Determine the (X, Y) coordinate at the center of the cell enclosing the given text.  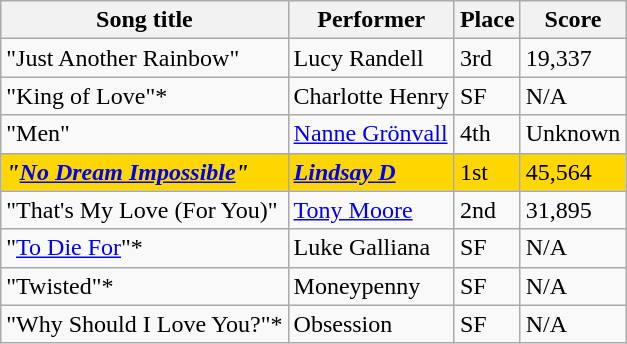
Charlotte Henry (371, 96)
"King of Love"* (144, 96)
"Men" (144, 134)
"Just Another Rainbow" (144, 58)
Tony Moore (371, 210)
"Why Should I Love You?"* (144, 324)
Lindsay D (371, 172)
Luke Galliana (371, 248)
"Twisted"* (144, 286)
2nd (487, 210)
Song title (144, 20)
Moneypenny (371, 286)
4th (487, 134)
Lucy Randell (371, 58)
"That's My Love (For You)" (144, 210)
Unknown (573, 134)
Place (487, 20)
Score (573, 20)
Obsession (371, 324)
Nanne Grönvall (371, 134)
Performer (371, 20)
45,564 (573, 172)
3rd (487, 58)
31,895 (573, 210)
"No Dream Impossible" (144, 172)
"To Die For"* (144, 248)
19,337 (573, 58)
1st (487, 172)
